For the text-containing cell, return its midpoint in [x, y] coordinate format. 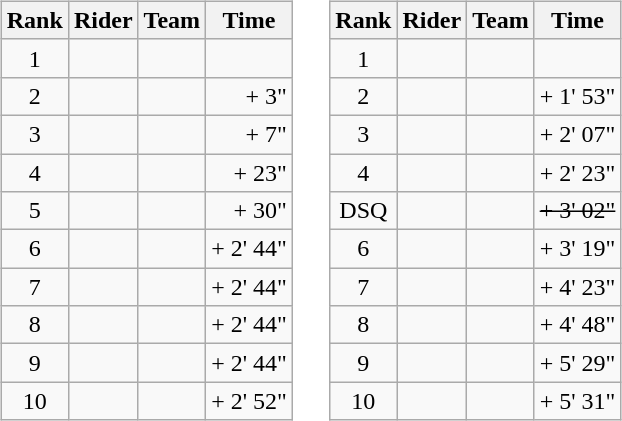
5 [34, 211]
DSQ [364, 211]
+ 7" [250, 134]
+ 2' 23" [578, 173]
+ 2' 07" [578, 134]
+ 3' 19" [578, 249]
+ 23" [250, 173]
+ 3' 02" [578, 211]
+ 2' 52" [250, 401]
+ 4' 48" [578, 325]
+ 5' 29" [578, 363]
+ 5' 31" [578, 401]
+ 30" [250, 211]
+ 3" [250, 96]
+ 1' 53" [578, 96]
+ 4' 23" [578, 287]
